Determine the (x, y) coordinate at the center of the cell enclosing the given text.  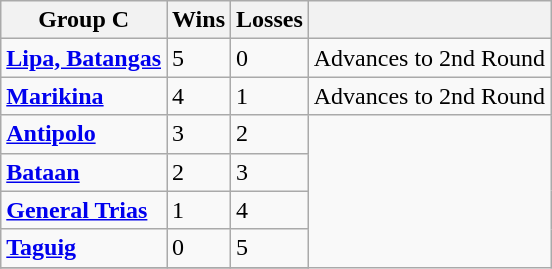
Bataan (84, 172)
Group C (84, 20)
Lipa, Batangas (84, 58)
Losses (270, 20)
Marikina (84, 96)
Antipolo (84, 134)
General Trias (84, 210)
Taguig (84, 248)
Wins (199, 20)
